Output the [x, y] coordinate of the center of the cell containing the given text.  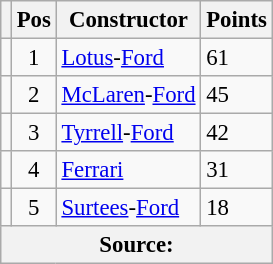
1 [34, 58]
McLaren-Ford [128, 95]
45 [236, 95]
3 [34, 133]
Ferrari [128, 170]
61 [236, 58]
Tyrrell-Ford [128, 133]
4 [34, 170]
Source: [136, 245]
Lotus-Ford [128, 58]
Constructor [128, 20]
18 [236, 208]
Points [236, 20]
2 [34, 95]
Pos [34, 20]
Surtees-Ford [128, 208]
42 [236, 133]
31 [236, 170]
5 [34, 208]
